Return the (X, Y) coordinate for the center point of the cell that contains the specified text.  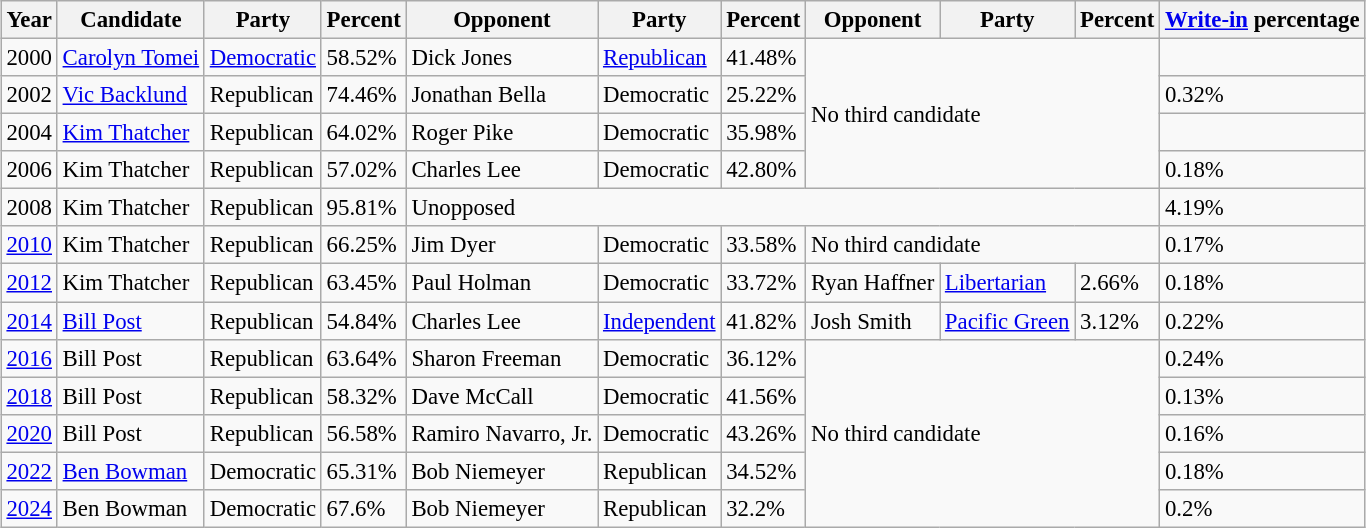
25.22% (764, 95)
0.24% (1262, 358)
Paul Holman (502, 283)
65.31% (364, 471)
2006 (29, 170)
2020 (29, 433)
2014 (29, 321)
0.32% (1262, 95)
34.52% (764, 471)
35.98% (764, 133)
2022 (29, 471)
33.58% (764, 245)
64.02% (364, 133)
0.22% (1262, 321)
43.26% (764, 433)
Ramiro Navarro, Jr. (502, 433)
41.82% (764, 321)
Ryan Haffner (873, 283)
2016 (29, 358)
36.12% (764, 358)
2.66% (1118, 283)
63.64% (364, 358)
0.2% (1262, 508)
0.17% (1262, 245)
63.45% (364, 283)
41.56% (764, 396)
56.58% (364, 433)
Josh Smith (873, 321)
Year (29, 20)
0.13% (1262, 396)
2008 (29, 208)
58.32% (364, 396)
Pacific Green (1008, 321)
42.80% (764, 170)
Roger Pike (502, 133)
32.2% (764, 508)
0.16% (1262, 433)
4.19% (1262, 208)
Sharon Freeman (502, 358)
2018 (29, 396)
2004 (29, 133)
Unopposed (782, 208)
2024 (29, 508)
2002 (29, 95)
57.02% (364, 170)
Jim Dyer (502, 245)
67.6% (364, 508)
74.46% (364, 95)
2000 (29, 57)
Libertarian (1008, 283)
95.81% (364, 208)
Carolyn Tomei (130, 57)
Write-in percentage (1262, 20)
Dave McCall (502, 396)
Independent (660, 321)
2012 (29, 283)
41.48% (764, 57)
3.12% (1118, 321)
Jonathan Bella (502, 95)
33.72% (764, 283)
Candidate (130, 20)
Dick Jones (502, 57)
66.25% (364, 245)
2010 (29, 245)
54.84% (364, 321)
Vic Backlund (130, 95)
58.52% (364, 57)
